Output the (X, Y) coordinate of the center of the cell containing the given text.  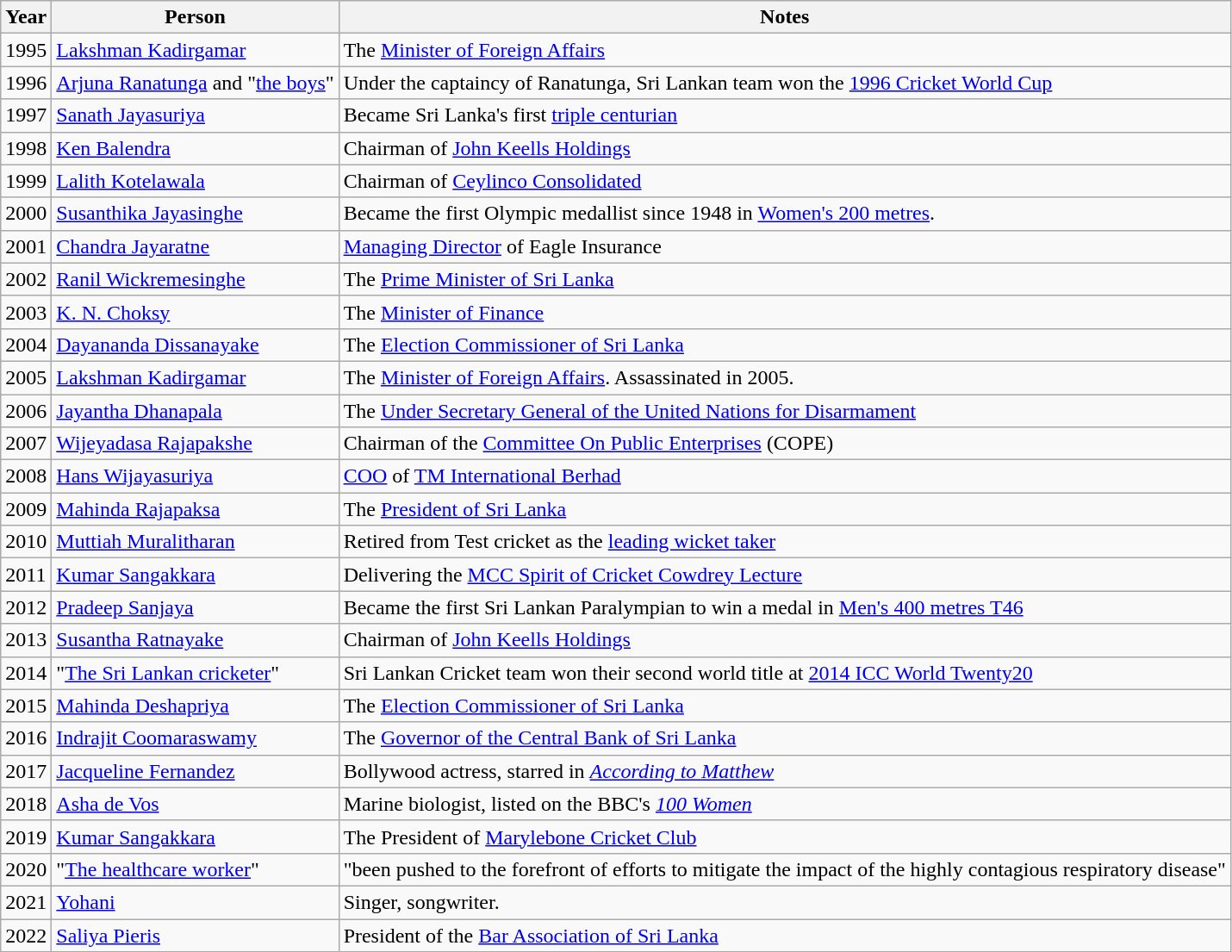
Susanthika Jayasinghe (195, 214)
Marine biologist, listed on the BBC's 100 Women (784, 804)
2016 (26, 738)
Mahinda Rajapaksa (195, 509)
Mahinda Deshapriya (195, 706)
Bollywood actress, starred in According to Matthew (784, 771)
2008 (26, 476)
The Minister of Finance (784, 312)
Wijeyadasa Rajapakshe (195, 444)
Muttiah Muralitharan (195, 542)
The Minister of Foreign Affairs. Assassinated in 2005. (784, 377)
Yohani (195, 902)
"been pushed to the forefront of efforts to mitigate the impact of the highly contagious respiratory disease" (784, 869)
1999 (26, 181)
2009 (26, 509)
"The healthcare worker" (195, 869)
Under the captaincy of Ranatunga, Sri Lankan team won the 1996 Cricket World Cup (784, 83)
Saliya Pieris (195, 935)
2001 (26, 246)
Lalith Kotelawala (195, 181)
2004 (26, 345)
2007 (26, 444)
Became Sri Lanka's first triple centurian (784, 115)
2015 (26, 706)
Hans Wijayasuriya (195, 476)
The Under Secretary General of the United Nations for Disarmament (784, 411)
Chairman of Ceylinco Consolidated (784, 181)
Became the first Olympic medallist since 1948 in Women's 200 metres. (784, 214)
Ken Balendra (195, 148)
Dayananda Dissanayake (195, 345)
The Minister of Foreign Affairs (784, 50)
2020 (26, 869)
Susantha Ratnayake (195, 640)
Person (195, 17)
Jayantha Dhanapala (195, 411)
1995 (26, 50)
Singer, songwriter. (784, 902)
Pradeep Sanjaya (195, 607)
2010 (26, 542)
2002 (26, 279)
The Prime Minister of Sri Lanka (784, 279)
Sanath Jayasuriya (195, 115)
2013 (26, 640)
The President of Marylebone Cricket Club (784, 837)
Asha de Vos (195, 804)
2012 (26, 607)
Chandra Jayaratne (195, 246)
The Governor of the Central Bank of Sri Lanka (784, 738)
2006 (26, 411)
The President of Sri Lanka (784, 509)
Sri Lankan Cricket team won their second world title at 2014 ICC World Twenty20 (784, 673)
2022 (26, 935)
2000 (26, 214)
Arjuna Ranatunga and "the boys" (195, 83)
1997 (26, 115)
Retired from Test cricket as the leading wicket taker (784, 542)
"The Sri Lankan cricketer" (195, 673)
2014 (26, 673)
President of the Bar Association of Sri Lanka (784, 935)
Jacqueline Fernandez (195, 771)
2003 (26, 312)
2011 (26, 575)
K. N. Choksy (195, 312)
Became the first Sri Lankan Paralympian to win a medal in Men's 400 metres T46 (784, 607)
Indrajit Coomaraswamy (195, 738)
2021 (26, 902)
Year (26, 17)
2017 (26, 771)
Delivering the MCC Spirit of Cricket Cowdrey Lecture (784, 575)
Managing Director of Eagle Insurance (784, 246)
Notes (784, 17)
1998 (26, 148)
Ranil Wickremesinghe (195, 279)
1996 (26, 83)
Chairman of the Committee On Public Enterprises (COPE) (784, 444)
COO of TM International Berhad (784, 476)
2018 (26, 804)
2019 (26, 837)
2005 (26, 377)
